Return the [x, y] coordinate for the center point of the cell that contains the specified text.  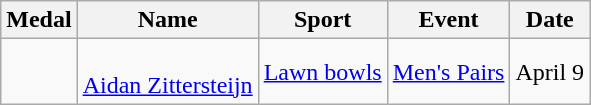
Lawn bowls [322, 72]
Sport [322, 20]
Name [168, 20]
Aidan Zittersteijn [168, 72]
April 9 [550, 72]
Men's Pairs [448, 72]
Medal [39, 20]
Date [550, 20]
Event [448, 20]
